Locate the cell with the specified text and output its [X, Y] center coordinate. 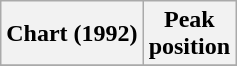
Peakposition [189, 34]
Chart (1992) [72, 34]
